Capture the cell that displays the provided text and extract its [x, y] central coordinate. 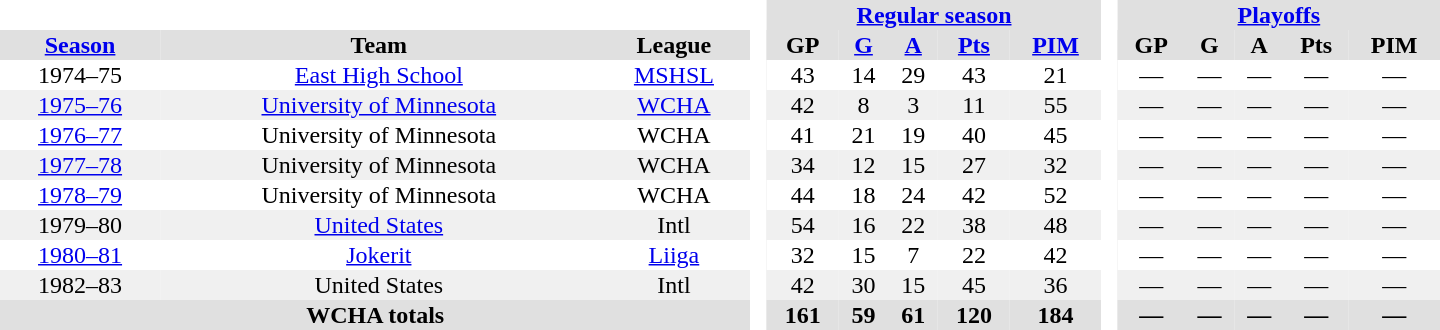
120 [974, 315]
52 [1056, 195]
Jokerit [378, 255]
Team [378, 45]
161 [803, 315]
14 [864, 75]
11 [974, 105]
24 [913, 195]
1977–78 [80, 165]
40 [974, 135]
1975–76 [80, 105]
30 [864, 285]
1979–80 [80, 225]
East High School [378, 75]
16 [864, 225]
Regular season [934, 15]
41 [803, 135]
1978–79 [80, 195]
38 [974, 225]
1974–75 [80, 75]
184 [1056, 315]
18 [864, 195]
Season [80, 45]
1976–77 [80, 135]
1982–83 [80, 285]
WCHA totals [375, 315]
3 [913, 105]
Liiga [674, 255]
Playoffs [1279, 15]
MSHSL [674, 75]
27 [974, 165]
12 [864, 165]
55 [1056, 105]
61 [913, 315]
8 [864, 105]
36 [1056, 285]
54 [803, 225]
48 [1056, 225]
29 [913, 75]
34 [803, 165]
59 [864, 315]
19 [913, 135]
44 [803, 195]
League [674, 45]
1980–81 [80, 255]
7 [913, 255]
